For the text-containing cell, return its midpoint in [x, y] coordinate format. 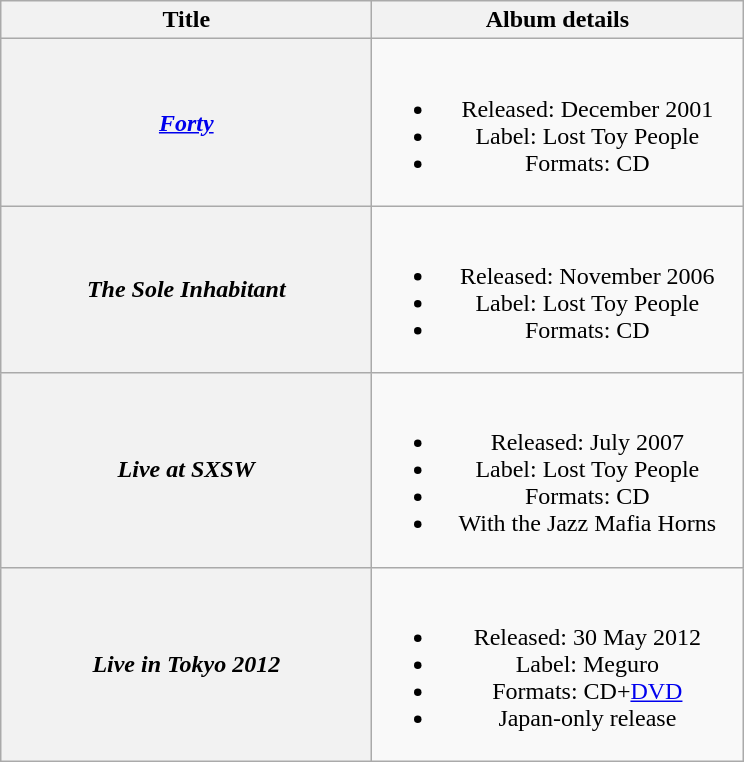
Released: November 2006Label: Lost Toy PeopleFormats: CD [558, 290]
Released: 30 May 2012Label: MeguroFormats: CD+DVDJapan-only release [558, 664]
Live at SXSW [186, 470]
Live in Tokyo 2012 [186, 664]
The Sole Inhabitant [186, 290]
Released: December 2001Label: Lost Toy PeopleFormats: CD [558, 122]
Forty [186, 122]
Title [186, 20]
Album details [558, 20]
Released: July 2007Label: Lost Toy PeopleFormats: CDWith the Jazz Mafia Horns [558, 470]
